Detect which cell encompasses the target text, then output its [x, y] center coordinate. 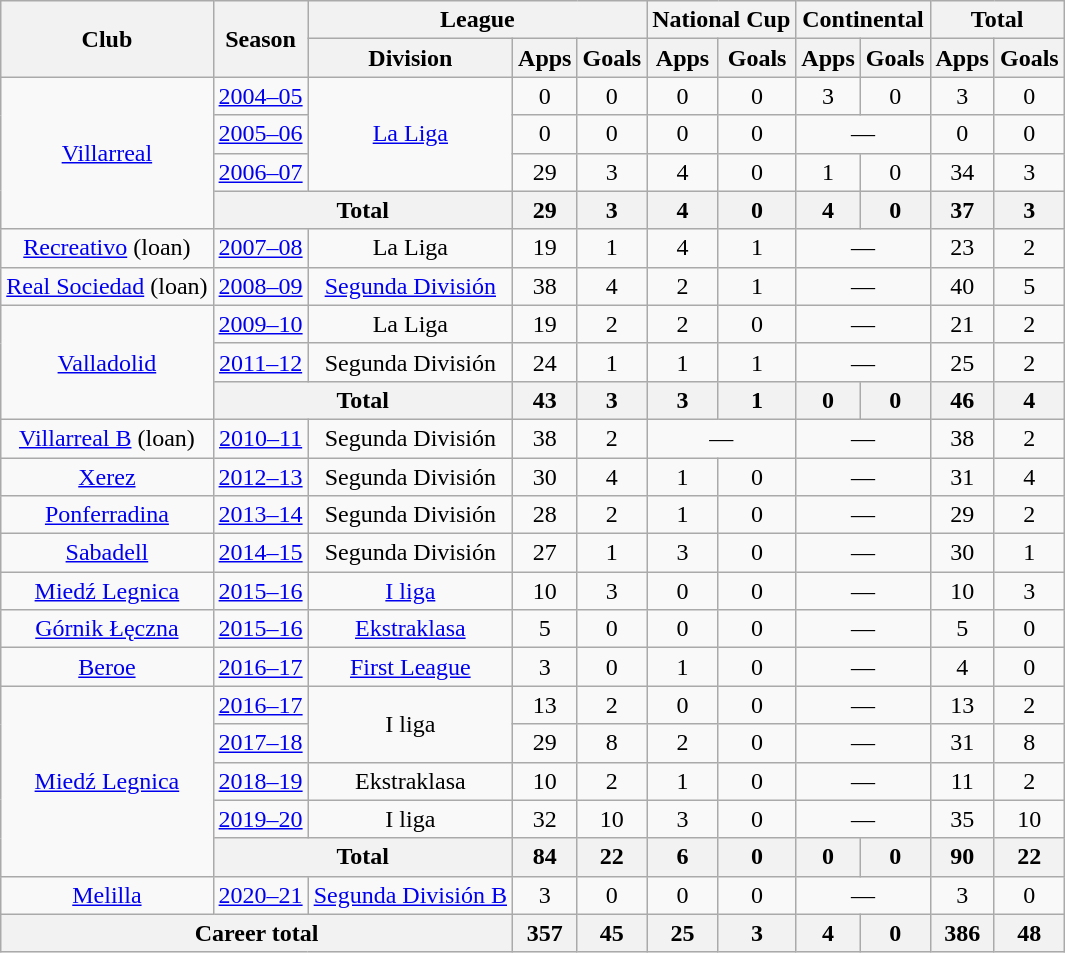
2020–21 [260, 895]
2007–08 [260, 248]
40 [962, 286]
35 [962, 819]
37 [962, 210]
Górnik Łęczna [107, 629]
2012–13 [260, 477]
2005–06 [260, 134]
Club [107, 39]
Sabadell [107, 553]
28 [545, 515]
2018–19 [260, 781]
357 [545, 933]
11 [962, 781]
2008–09 [260, 286]
2011–12 [260, 362]
2004–05 [260, 96]
Season [260, 39]
Valladolid [107, 362]
Melilla [107, 895]
Division [410, 58]
2013–14 [260, 515]
23 [962, 248]
46 [962, 400]
6 [683, 857]
2010–11 [260, 438]
2019–20 [260, 819]
Real Sociedad (loan) [107, 286]
Xerez [107, 477]
386 [962, 933]
Continental [863, 20]
43 [545, 400]
24 [545, 362]
Villarreal B (loan) [107, 438]
Ponferradina [107, 515]
First League [410, 667]
National Cup [722, 20]
90 [962, 857]
45 [612, 933]
Villarreal [107, 153]
Beroe [107, 667]
21 [962, 324]
48 [1029, 933]
2014–15 [260, 553]
84 [545, 857]
Segunda División B [410, 895]
2009–10 [260, 324]
2017–18 [260, 743]
League [478, 20]
Career total [257, 933]
27 [545, 553]
34 [962, 172]
32 [545, 819]
Recreativo (loan) [107, 248]
2006–07 [260, 172]
